Capture the cell that displays the provided text and extract its [X, Y] central coordinate. 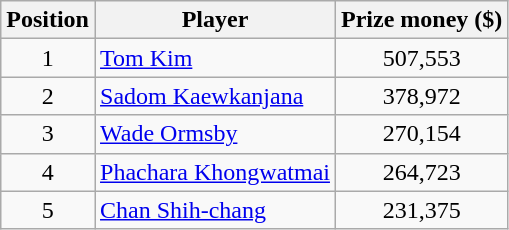
5 [48, 210]
507,553 [421, 58]
Phachara Khongwatmai [214, 172]
1 [48, 58]
264,723 [421, 172]
2 [48, 96]
Chan Shih-chang [214, 210]
Wade Ormsby [214, 134]
378,972 [421, 96]
Player [214, 20]
4 [48, 172]
Prize money ($) [421, 20]
270,154 [421, 134]
Position [48, 20]
3 [48, 134]
Sadom Kaewkanjana [214, 96]
Tom Kim [214, 58]
231,375 [421, 210]
